Extract the (x, y) coordinate from the center of the cell holding the provided text.  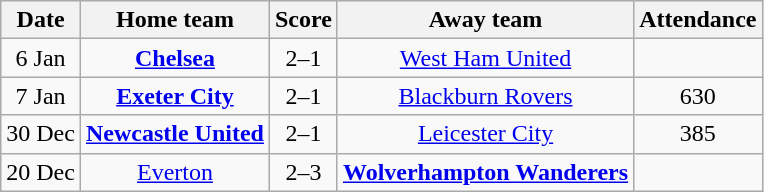
Exeter City (174, 96)
Home team (174, 20)
Newcastle United (174, 134)
6 Jan (41, 58)
Everton (174, 172)
Blackburn Rovers (485, 96)
West Ham United (485, 58)
Score (303, 20)
630 (698, 96)
7 Jan (41, 96)
Attendance (698, 20)
Away team (485, 20)
Wolverhampton Wanderers (485, 172)
20 Dec (41, 172)
Chelsea (174, 58)
30 Dec (41, 134)
2–3 (303, 172)
385 (698, 134)
Leicester City (485, 134)
Date (41, 20)
